Provide the (x, y) coordinate of the cell's center where the given text is located.  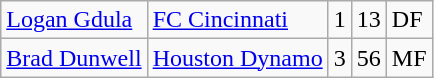
13 (368, 20)
DF (409, 20)
56 (368, 58)
MF (409, 58)
Brad Dunwell (74, 58)
3 (340, 58)
1 (340, 20)
Houston Dynamo (238, 58)
Logan Gdula (74, 20)
FC Cincinnati (238, 20)
